Identify which cell holds the provided text, then report its [X, Y] central coordinate. 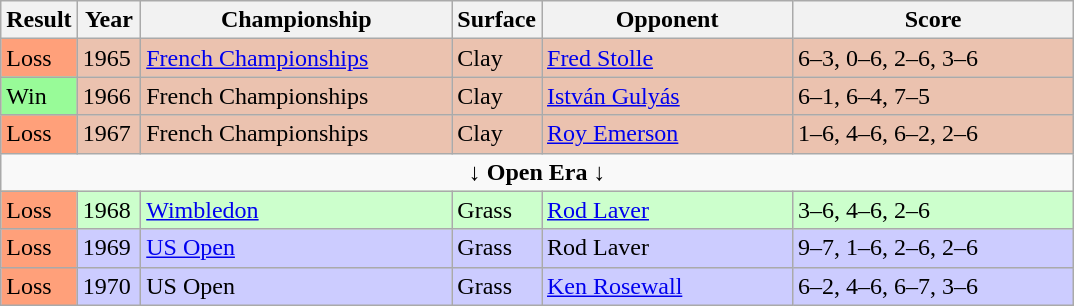
Fred Stolle [668, 58]
↓ Open Era ↓ [538, 172]
3–6, 4–6, 2–6 [934, 210]
1–6, 4–6, 6–2, 2–6 [934, 134]
1968 [109, 210]
6–1, 6–4, 7–5 [934, 96]
Year [109, 20]
Surface [497, 20]
1966 [109, 96]
Roy Emerson [668, 134]
Result [39, 20]
1965 [109, 58]
1967 [109, 134]
6–3, 0–6, 2–6, 3–6 [934, 58]
1970 [109, 286]
9–7, 1–6, 2–6, 2–6 [934, 248]
István Gulyás [668, 96]
Wimbledon [296, 210]
Championship [296, 20]
Score [934, 20]
Opponent [668, 20]
1969 [109, 248]
6–2, 4–6, 6–7, 3–6 [934, 286]
Ken Rosewall [668, 286]
Win [39, 96]
